Locate the cell with the specified text and output its (x, y) center coordinate. 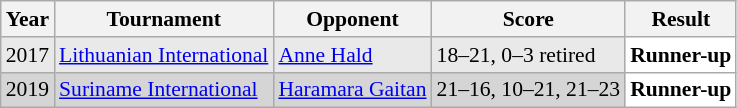
Haramara Gaitan (352, 90)
Tournament (164, 19)
2019 (28, 90)
Result (680, 19)
Suriname International (164, 90)
21–16, 10–21, 21–23 (529, 90)
Score (529, 19)
Anne Hald (352, 55)
Year (28, 19)
Opponent (352, 19)
2017 (28, 55)
18–21, 0–3 retired (529, 55)
Lithuanian International (164, 55)
